Search for the cell housing the specified text and yield its (x, y) center coordinate. 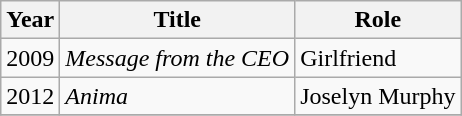
2009 (30, 58)
Message from the CEO (178, 58)
2012 (30, 96)
Role (378, 20)
Title (178, 20)
Girlfriend (378, 58)
Year (30, 20)
Anima (178, 96)
Joselyn Murphy (378, 96)
